Identify which cell holds the provided text, then report its [X, Y] central coordinate. 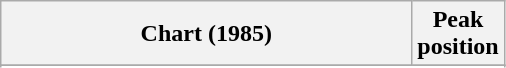
Chart (1985) [206, 34]
Peakposition [458, 34]
